Pinpoint the cell where the given text exists, returning its (X, Y) midpoint coordinate. 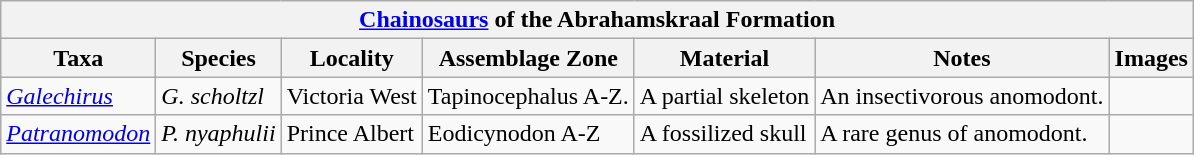
Assemblage Zone (528, 58)
Eodicynodon A-Z (528, 134)
Galechirus (78, 96)
Locality (352, 58)
P. nyaphulii (218, 134)
Chainosaurs of the Abrahamskraal Formation (598, 20)
A rare genus of anomodont. (962, 134)
A fossilized skull (724, 134)
Victoria West (352, 96)
Species (218, 58)
G. scholtzl (218, 96)
Images (1151, 58)
Taxa (78, 58)
Prince Albert (352, 134)
Notes (962, 58)
Material (724, 58)
Tapinocephalus A-Z. (528, 96)
Patranomodon (78, 134)
An insectivorous anomodont. (962, 96)
A partial skeleton (724, 96)
